Find where the given text appears and provide that cell's center as [X, Y] coordinate. 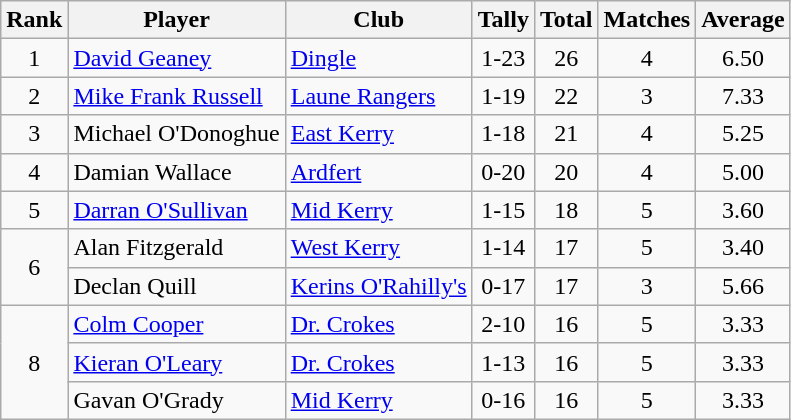
5.25 [744, 134]
1-18 [503, 134]
Rank [34, 20]
3.60 [744, 210]
Darran O'Sullivan [176, 210]
22 [566, 96]
Player [176, 20]
Alan Fitzgerald [176, 248]
Total [566, 20]
3.40 [744, 248]
5.66 [744, 286]
2-10 [503, 324]
Tally [503, 20]
Matches [647, 20]
East Kerry [378, 134]
7.33 [744, 96]
Dingle [378, 58]
18 [566, 210]
Club [378, 20]
David Geaney [176, 58]
6.50 [744, 58]
0-20 [503, 172]
1-15 [503, 210]
Damian Wallace [176, 172]
8 [34, 362]
21 [566, 134]
Mike Frank Russell [176, 96]
Michael O'Donoghue [176, 134]
Average [744, 20]
5.00 [744, 172]
West Kerry [378, 248]
1-14 [503, 248]
1 [34, 58]
Declan Quill [176, 286]
Kieran O'Leary [176, 362]
20 [566, 172]
2 [34, 96]
Gavan O'Grady [176, 400]
0-17 [503, 286]
1-19 [503, 96]
0-16 [503, 400]
Ardfert [378, 172]
Colm Cooper [176, 324]
Kerins O'Rahilly's [378, 286]
Laune Rangers [378, 96]
26 [566, 58]
6 [34, 267]
1-23 [503, 58]
1-13 [503, 362]
